Pinpoint the cell where the given text exists, returning its [x, y] midpoint coordinate. 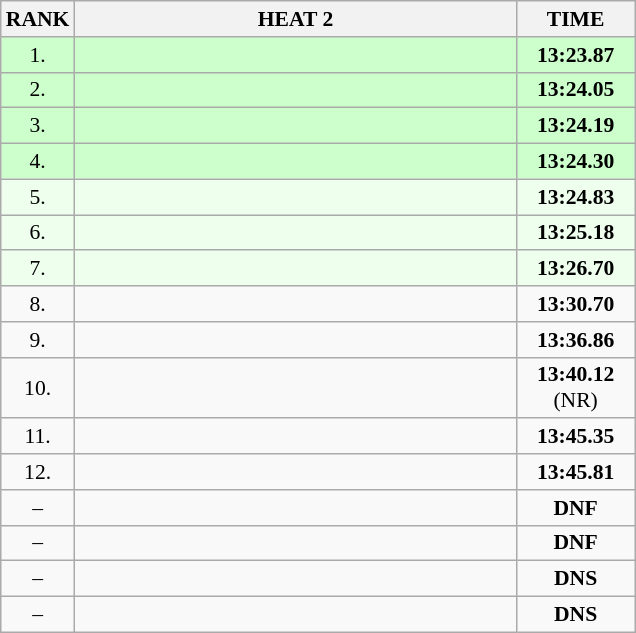
13:23.87 [576, 55]
13:24.05 [576, 90]
11. [38, 437]
10. [38, 388]
RANK [38, 19]
1. [38, 55]
13:26.70 [576, 269]
4. [38, 162]
6. [38, 233]
8. [38, 304]
12. [38, 472]
9. [38, 340]
13:36.86 [576, 340]
13:24.30 [576, 162]
5. [38, 197]
3. [38, 126]
2. [38, 90]
13:25.18 [576, 233]
13:45.81 [576, 472]
13:24.19 [576, 126]
13:24.83 [576, 197]
7. [38, 269]
13:30.70 [576, 304]
13:45.35 [576, 437]
13:40.12 (NR) [576, 388]
TIME [576, 19]
HEAT 2 [295, 19]
